Return the (x, y) coordinate for the center point of the cell that contains the specified text.  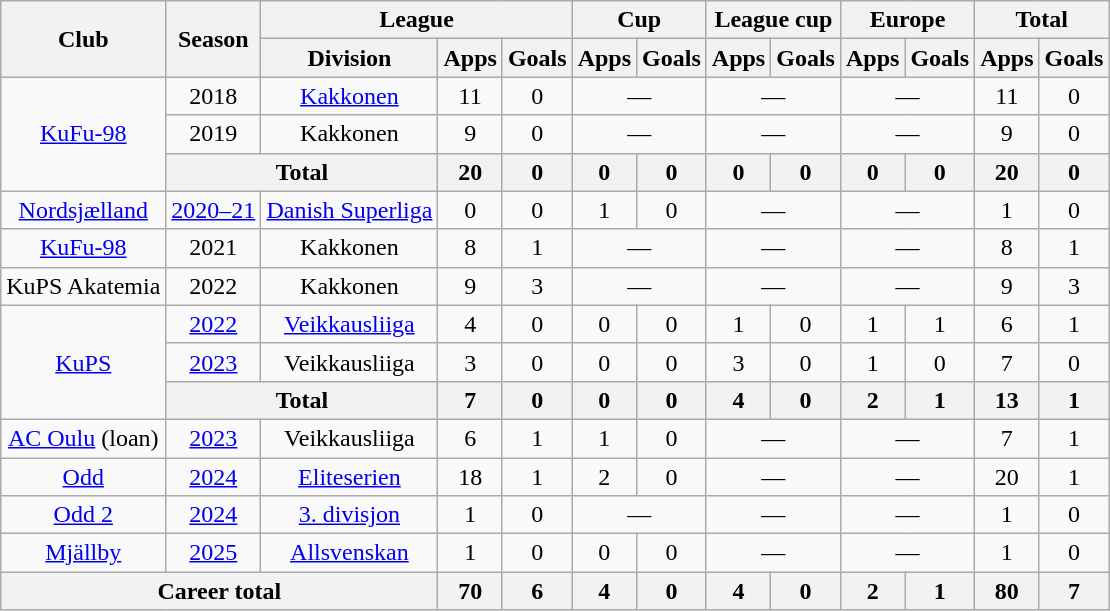
80 (1007, 591)
KuPS Akatemia (84, 286)
KuPS (84, 362)
2020–21 (214, 210)
League cup (773, 20)
Europe (907, 20)
Danish Superliga (350, 210)
3. divisjon (350, 515)
AC Oulu (loan) (84, 438)
Odd 2 (84, 515)
2019 (214, 134)
League (416, 20)
Mjällby (84, 553)
Cup (639, 20)
2021 (214, 248)
Career total (220, 591)
2018 (214, 96)
2025 (214, 553)
Allsvenskan (350, 553)
Eliteserien (350, 477)
Nordsjælland (84, 210)
Club (84, 39)
Season (214, 39)
Division (350, 58)
Odd (84, 477)
18 (470, 477)
70 (470, 591)
13 (1007, 400)
